Identify which cell holds the provided text, then report its [x, y] central coordinate. 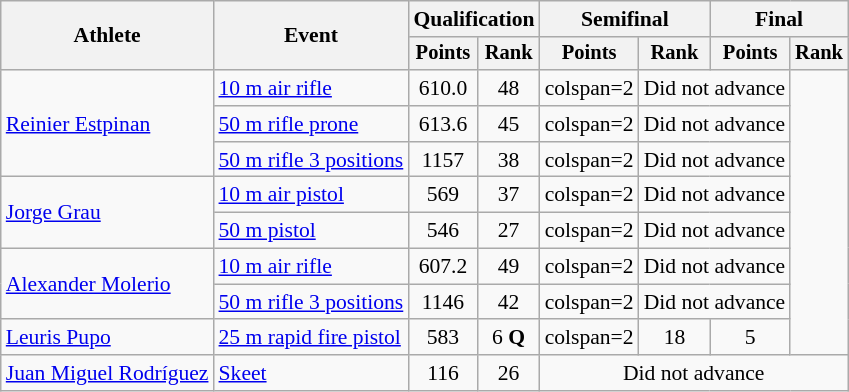
27 [509, 231]
610.0 [442, 88]
Skeet [312, 373]
50 m pistol [312, 231]
583 [442, 338]
37 [509, 195]
Jorge Grau [108, 212]
Athlete [108, 36]
607.2 [442, 267]
Juan Miguel Rodríguez [108, 373]
569 [442, 195]
38 [509, 160]
6 Q [509, 338]
49 [509, 267]
1146 [442, 302]
42 [509, 302]
546 [442, 231]
50 m rifle prone [312, 124]
Reinier Estpinan [108, 124]
45 [509, 124]
18 [675, 338]
10 m air pistol [312, 195]
Qualification [474, 19]
Event [312, 36]
116 [442, 373]
25 m rapid fire pistol [312, 338]
Alexander Molerio [108, 284]
Leuris Pupo [108, 338]
5 [750, 338]
Final [779, 19]
613.6 [442, 124]
Semifinal [626, 19]
1157 [442, 160]
26 [509, 373]
48 [509, 88]
